Detect which cell encompasses the target text, then output its (X, Y) center coordinate. 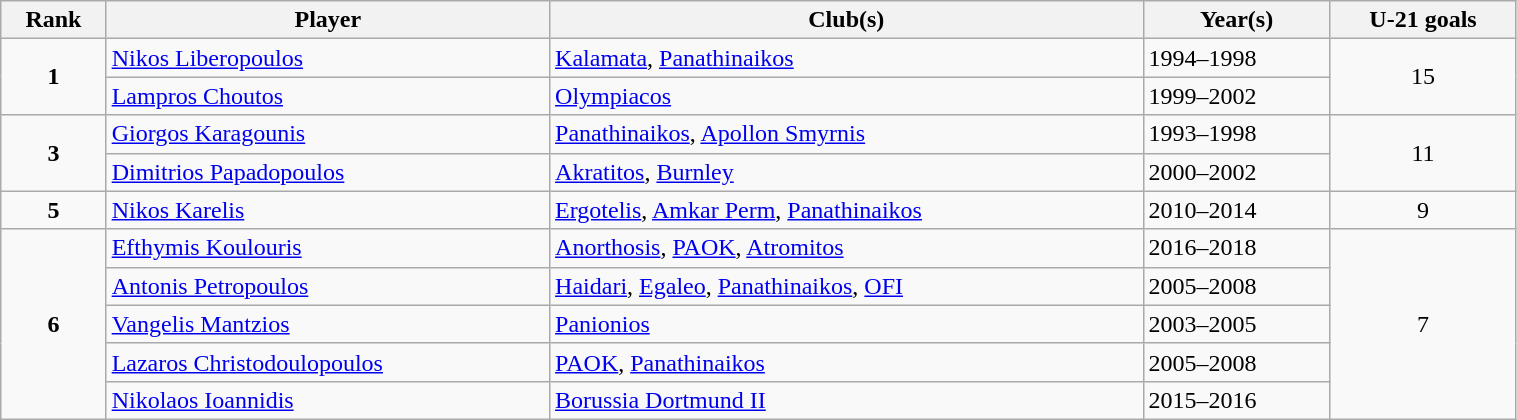
Borussia Dortmund II (847, 400)
1993–1998 (1236, 134)
Haidari, Egaleo, Panathinaikos, OFI (847, 286)
Akratitos, Burnley (847, 172)
3 (54, 153)
Lazaros Christodoulopoulos (328, 362)
Ergotelis, Amkar Perm, Panathinaikos (847, 210)
2003–2005 (1236, 324)
Lampros Choutos (328, 96)
1994–1998 (1236, 58)
Nikos Liberopoulos (328, 58)
1 (54, 77)
Anorthosis, PAOK, Atromitos (847, 248)
Dimitrios Papadopoulos (328, 172)
Kalamata, Panathinaikos (847, 58)
2010–2014 (1236, 210)
Panathinaikos, Apollon Smyrnis (847, 134)
Nikos Karelis (328, 210)
PAOK, Panathinaikos (847, 362)
15 (1423, 77)
2016–2018 (1236, 248)
2000–2002 (1236, 172)
Rank (54, 20)
11 (1423, 153)
Vangelis Mantzios (328, 324)
Player (328, 20)
U-21 goals (1423, 20)
Nikolaos Ioannidis (328, 400)
6 (54, 324)
Year(s) (1236, 20)
9 (1423, 210)
2015–2016 (1236, 400)
5 (54, 210)
1999–2002 (1236, 96)
Olympiacos (847, 96)
Efthymis Koulouris (328, 248)
Antonis Petropoulos (328, 286)
7 (1423, 324)
Panionios (847, 324)
Giorgos Karagounis (328, 134)
Club(s) (847, 20)
